Pinpoint the cell where the given text exists, returning its [X, Y] midpoint coordinate. 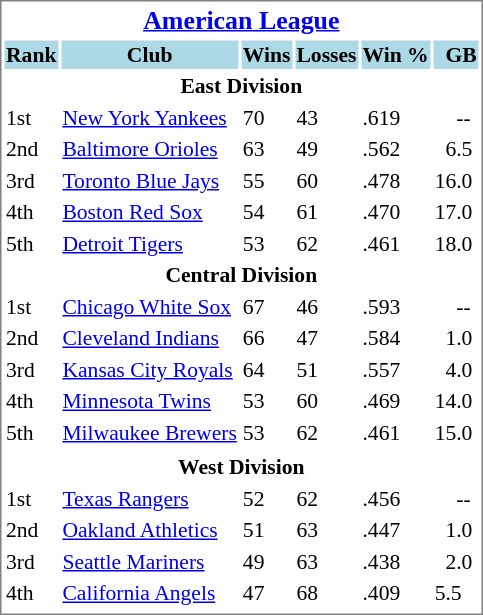
.584 [396, 338]
Losses [326, 54]
American League [241, 20]
67 [266, 306]
18.0 [456, 244]
55 [266, 180]
.409 [396, 593]
64 [266, 370]
.619 [396, 118]
.478 [396, 180]
GB [456, 54]
Rank [30, 54]
.447 [396, 530]
.562 [396, 149]
Chicago White Sox [150, 306]
Win % [396, 54]
14.0 [456, 401]
.469 [396, 401]
16.0 [456, 180]
Boston Red Sox [150, 212]
.470 [396, 212]
43 [326, 118]
.438 [396, 562]
2.0 [456, 562]
4.0 [456, 370]
California Angels [150, 593]
Baltimore Orioles [150, 149]
Milwaukee Brewers [150, 432]
6.5 [456, 149]
Detroit Tigers [150, 244]
Seattle Mariners [150, 562]
Wins [266, 54]
.557 [396, 370]
Toronto Blue Jays [150, 180]
Cleveland Indians [150, 338]
15.0 [456, 432]
Minnesota Twins [150, 401]
66 [266, 338]
68 [326, 593]
Texas Rangers [150, 498]
Club [150, 54]
.456 [396, 498]
5.5 [456, 593]
54 [266, 212]
46 [326, 306]
East Division [241, 86]
17.0 [456, 212]
Central Division [241, 275]
West Division [241, 467]
Kansas City Royals [150, 370]
70 [266, 118]
Oakland Athletics [150, 530]
61 [326, 212]
.593 [396, 306]
52 [266, 498]
New York Yankees [150, 118]
